Provide the [X, Y] coordinate of the cell's center where the given text is located.  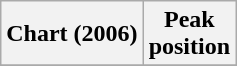
Peakposition [189, 34]
Chart (2006) [72, 34]
